Pinpoint the cell where the given text exists, returning its [x, y] midpoint coordinate. 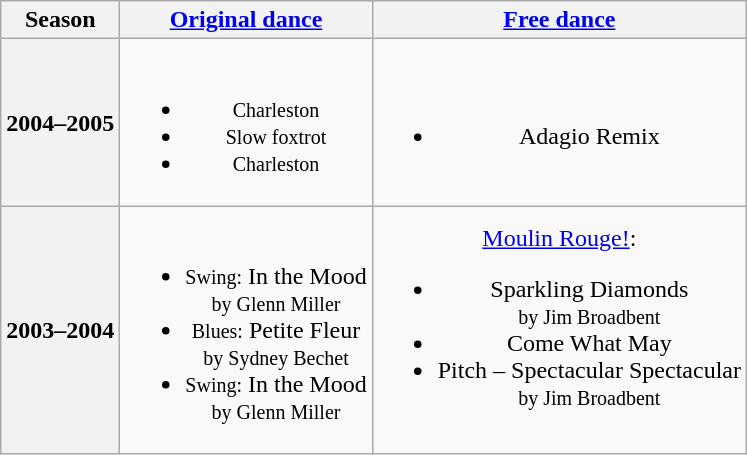
Moulin Rouge!:Sparkling Diamonds by Jim Broadbent Come What MayPitch – Spectacular Spectacular by Jim Broadbent [559, 330]
Free dance [559, 20]
CharlestonSlow foxtrotCharleston [246, 122]
Adagio Remix [559, 122]
2004–2005 [60, 122]
Original dance [246, 20]
Season [60, 20]
2003–2004 [60, 330]
Swing: In the Mood by Glenn Miller Blues: Petite Fleur by Sydney Bechet Swing: In the Mood by Glenn Miller [246, 330]
